Search for the cell housing the specified text and yield its (x, y) center coordinate. 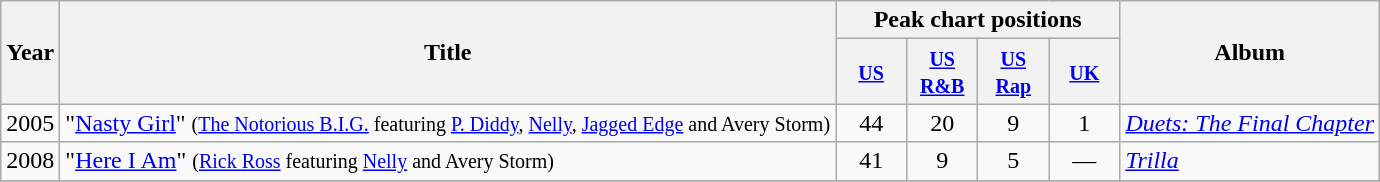
44 (872, 123)
Title (448, 52)
Peak chart positions (978, 20)
41 (872, 161)
UK (1084, 72)
1 (1084, 123)
Trilla (1250, 161)
"Here I Am" (Rick Ross featuring Nelly and Avery Storm) (448, 161)
Duets: The Final Chapter (1250, 123)
US R&B (942, 72)
US Rap (1014, 72)
Year (30, 52)
Album (1250, 52)
US (872, 72)
2005 (30, 123)
"Nasty Girl" (The Notorious B.I.G. featuring P. Diddy, Nelly, Jagged Edge and Avery Storm) (448, 123)
20 (942, 123)
— (1084, 161)
5 (1014, 161)
2008 (30, 161)
